Return the [x, y] coordinate for the center point of the cell that contains the specified text.  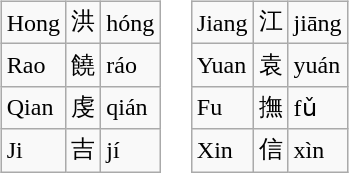
jí [130, 150]
Rao [33, 66]
虔 [84, 108]
fǔ [318, 108]
ráo [130, 66]
信 [270, 150]
Fu [222, 108]
qián [130, 108]
袁 [270, 66]
yuán [318, 66]
hóng [130, 22]
Xin [222, 150]
Ji [33, 150]
Hong [33, 22]
Yuan [222, 66]
洪 [84, 22]
撫 [270, 108]
Jiang [222, 22]
吉 [84, 150]
江 [270, 22]
jiāng [318, 22]
饒 [84, 66]
xìn [318, 150]
Qian [33, 108]
